For the text-containing cell, return its midpoint in [x, y] coordinate format. 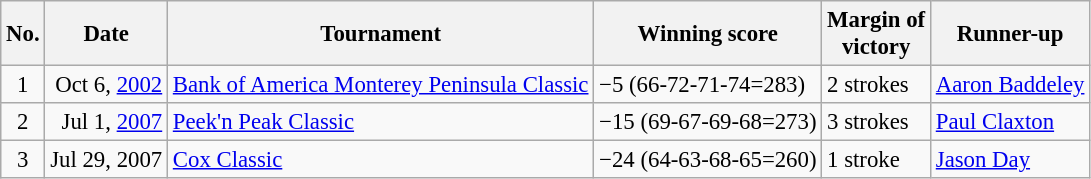
3 strokes [876, 122]
Paul Claxton [1010, 122]
Jul 29, 2007 [106, 160]
Margin ofvictory [876, 34]
2 strokes [876, 85]
−15 (69-67-69-68=273) [708, 122]
Jul 1, 2007 [106, 122]
Peek'n Peak Classic [381, 122]
Oct 6, 2002 [106, 85]
Runner-up [1010, 34]
Tournament [381, 34]
Winning score [708, 34]
Jason Day [1010, 160]
Date [106, 34]
Aaron Baddeley [1010, 85]
1 [23, 85]
3 [23, 160]
Bank of America Monterey Peninsula Classic [381, 85]
2 [23, 122]
No. [23, 34]
1 stroke [876, 160]
−24 (64-63-68-65=260) [708, 160]
−5 (66-72-71-74=283) [708, 85]
Cox Classic [381, 160]
